Provide the (x, y) coordinate of the cell's center where the given text is located.  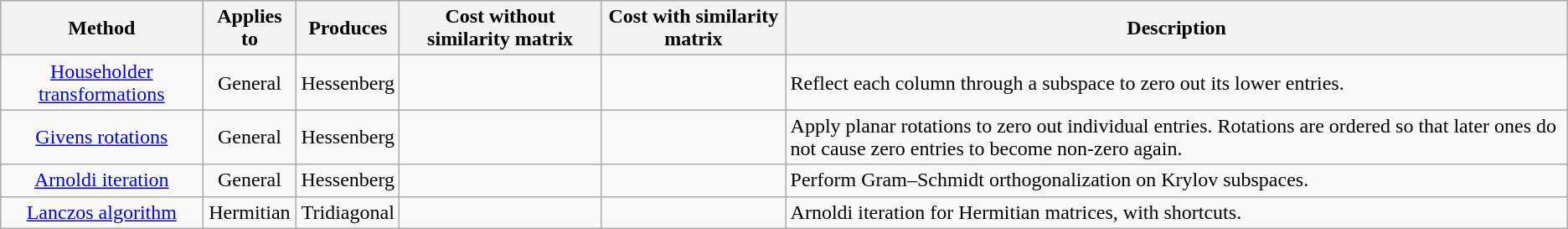
Tridiagonal (348, 212)
Cost without similarity matrix (501, 29)
Applies to (250, 29)
Arnoldi iteration for Hermitian matrices, with shortcuts. (1176, 212)
Reflect each column through a subspace to zero out its lower entries. (1176, 82)
Lanczos algorithm (102, 212)
Householder transformations (102, 82)
Perform Gram–Schmidt orthogonalization on Krylov subspaces. (1176, 180)
Produces (348, 29)
Arnoldi iteration (102, 180)
Givens rotations (102, 138)
Description (1176, 29)
Hermitian (250, 212)
Cost with similarity matrix (694, 29)
Method (102, 29)
Apply planar rotations to zero out individual entries. Rotations are ordered so that later ones do not cause zero entries to become non-zero again. (1176, 138)
